Return (X, Y) of the center of cell containing provided text 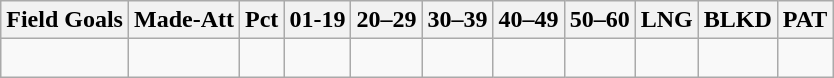
20–29 (386, 20)
LNG (666, 20)
30–39 (458, 20)
Field Goals (65, 20)
40–49 (528, 20)
PAT (805, 20)
Made-Att (184, 20)
BLKD (738, 20)
50–60 (600, 20)
01-19 (318, 20)
Pct (262, 20)
